Output the [x, y] coordinate of the center of the cell containing the given text.  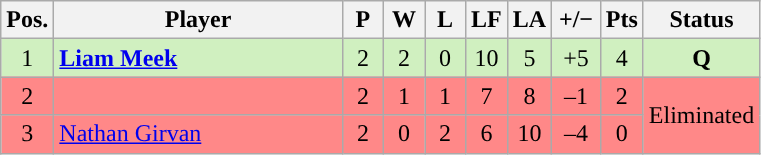
Player [198, 20]
Status [701, 20]
+/− [576, 20]
3 [28, 134]
7 [487, 96]
Pts [622, 20]
Q [701, 58]
Nathan Girvan [198, 134]
5 [529, 58]
+5 [576, 58]
LA [529, 20]
P [362, 20]
Pos. [28, 20]
LF [487, 20]
Eliminated [701, 115]
W [404, 20]
4 [622, 58]
–1 [576, 96]
6 [487, 134]
Liam Meek [198, 58]
L [444, 20]
–4 [576, 134]
8 [529, 96]
